Return the [X, Y] coordinate for the center point of the cell that contains the specified text.  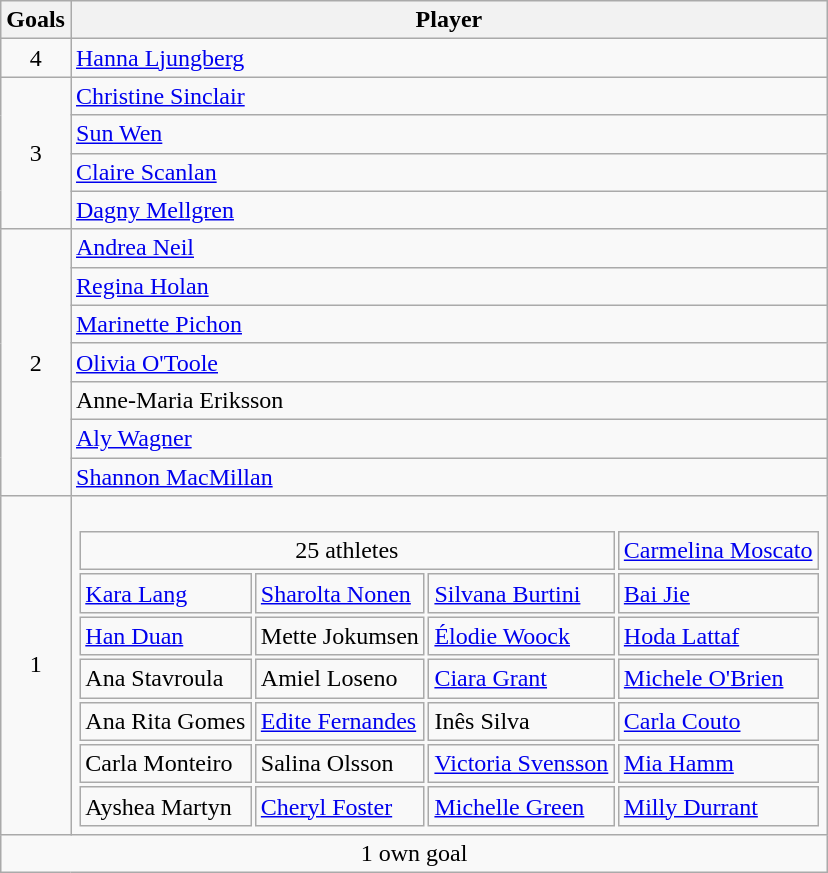
3 [36, 153]
Goals [36, 20]
Ana Stavroula [166, 679]
Amiel Loseno [340, 679]
Ayshea Martyn [166, 806]
Sharolta Nonen [340, 594]
Michelle Green [521, 806]
1 own goal [414, 854]
25 athletes [347, 551]
Aly Wagner [448, 438]
Regina Holan [448, 286]
Hoda Lattaf [718, 636]
Carla Monteiro [166, 764]
Milly Durrant [718, 806]
Silvana Burtini [521, 594]
Cheryl Foster [340, 806]
Sun Wen [448, 134]
Christine Sinclair [448, 96]
Kara Lang [166, 594]
Hanna Ljungberg [448, 58]
Andrea Neil [448, 248]
Han Duan [166, 636]
Claire Scanlan [448, 172]
2 [36, 362]
Bai Jie [718, 594]
Salina Olsson [340, 764]
Ciara Grant [521, 679]
Olivia O'Toole [448, 362]
Carmelina Moscato [718, 551]
Anne-Maria Eriksson [448, 400]
4 [36, 58]
Michele O'Brien [718, 679]
Shannon MacMillan [448, 477]
Mette Jokumsen [340, 636]
Élodie Woock [521, 636]
1 [36, 666]
Inês Silva [521, 721]
Edite Fernandes [340, 721]
Ana Rita Gomes [166, 721]
Player [448, 20]
Carla Couto [718, 721]
Mia Hamm [718, 764]
Victoria Svensson [521, 764]
Marinette Pichon [448, 324]
Dagny Mellgren [448, 210]
